From the cell containing the given text, extract its center point as [x, y] coordinate. 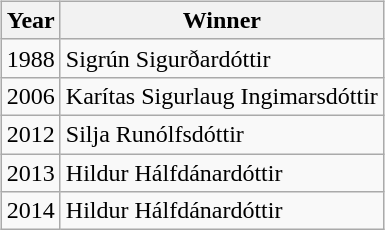
Sigrún Sigurðardóttir [222, 58]
1988 [30, 58]
Year [30, 20]
Karítas Sigurlaug Ingimarsdóttir [222, 96]
2014 [30, 211]
2006 [30, 96]
2013 [30, 173]
Winner [222, 20]
2012 [30, 134]
Silja Runólfsdóttir [222, 134]
